Return (x, y) of the center of cell containing provided text 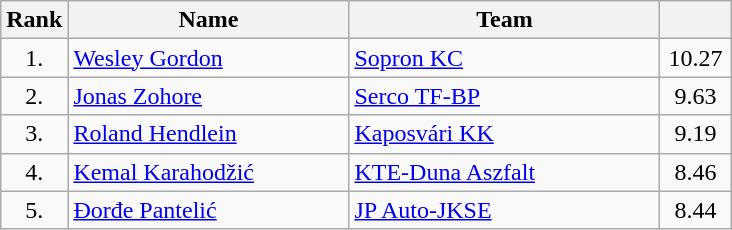
1. (34, 58)
Wesley Gordon (208, 58)
9.63 (696, 96)
KTE-Duna Aszfalt (504, 172)
Kemal Karahodžić (208, 172)
8.44 (696, 210)
Team (504, 20)
Serco TF-BP (504, 96)
9.19 (696, 134)
4. (34, 172)
JP Auto-JKSE (504, 210)
10.27 (696, 58)
Name (208, 20)
8.46 (696, 172)
Sopron KC (504, 58)
5. (34, 210)
Jonas Zohore (208, 96)
Roland Hendlein (208, 134)
3. (34, 134)
Đorđe Pantelić (208, 210)
2. (34, 96)
Rank (34, 20)
Kaposvári KK (504, 134)
